Determine the (x, y) coordinate at the center of the cell enclosing the given text.  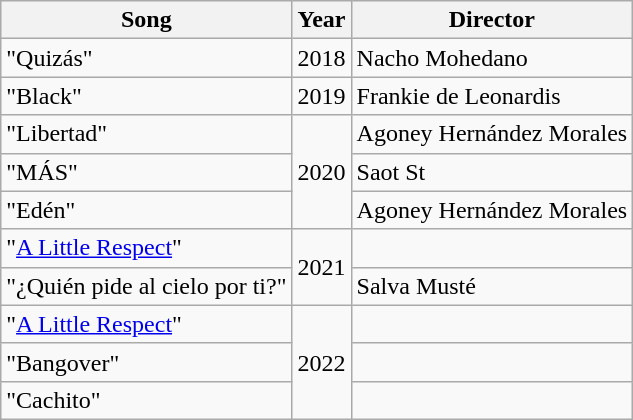
2020 (322, 172)
"Black" (146, 96)
"MÁS" (146, 172)
Nacho Mohedano (492, 58)
"Edén" (146, 210)
2018 (322, 58)
"Libertad" (146, 134)
"Bangover" (146, 362)
Song (146, 20)
Saot St (492, 172)
Salva Musté (492, 286)
Frankie de Leonardis (492, 96)
Year (322, 20)
"¿Quién pide al cielo por ti?" (146, 286)
"Quizás" (146, 58)
Director (492, 20)
"Cachito" (146, 400)
2021 (322, 267)
2022 (322, 362)
2019 (322, 96)
